Identify which cell holds the provided text, then report its (X, Y) central coordinate. 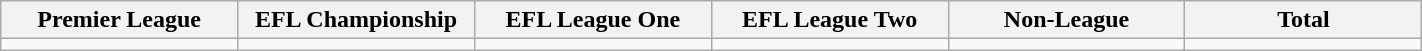
Premier League (120, 20)
EFL League One (592, 20)
Non-League (1066, 20)
Total (1304, 20)
EFL Championship (356, 20)
EFL League Two (830, 20)
